Return (x, y) of the center of cell containing provided text 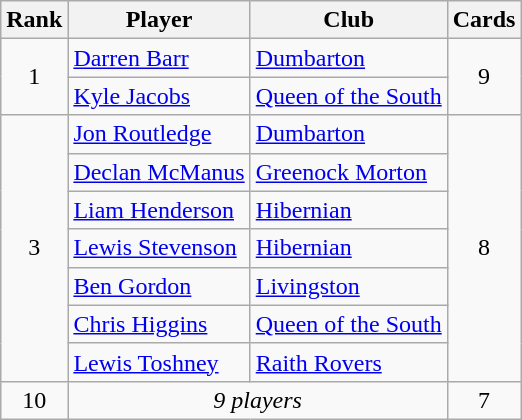
Raith Rovers (348, 362)
Club (348, 20)
Player (159, 20)
Lewis Toshney (159, 362)
1 (34, 77)
Ben Gordon (159, 286)
Darren Barr (159, 58)
7 (484, 400)
9 (484, 77)
Chris Higgins (159, 324)
Declan McManus (159, 172)
9 players (258, 400)
Liam Henderson (159, 210)
Greenock Morton (348, 172)
Livingston (348, 286)
Rank (34, 20)
Lewis Stevenson (159, 248)
8 (484, 248)
3 (34, 248)
Jon Routledge (159, 134)
10 (34, 400)
Kyle Jacobs (159, 96)
Cards (484, 20)
